Extract the (x, y) coordinate from the center of the cell holding the provided text.  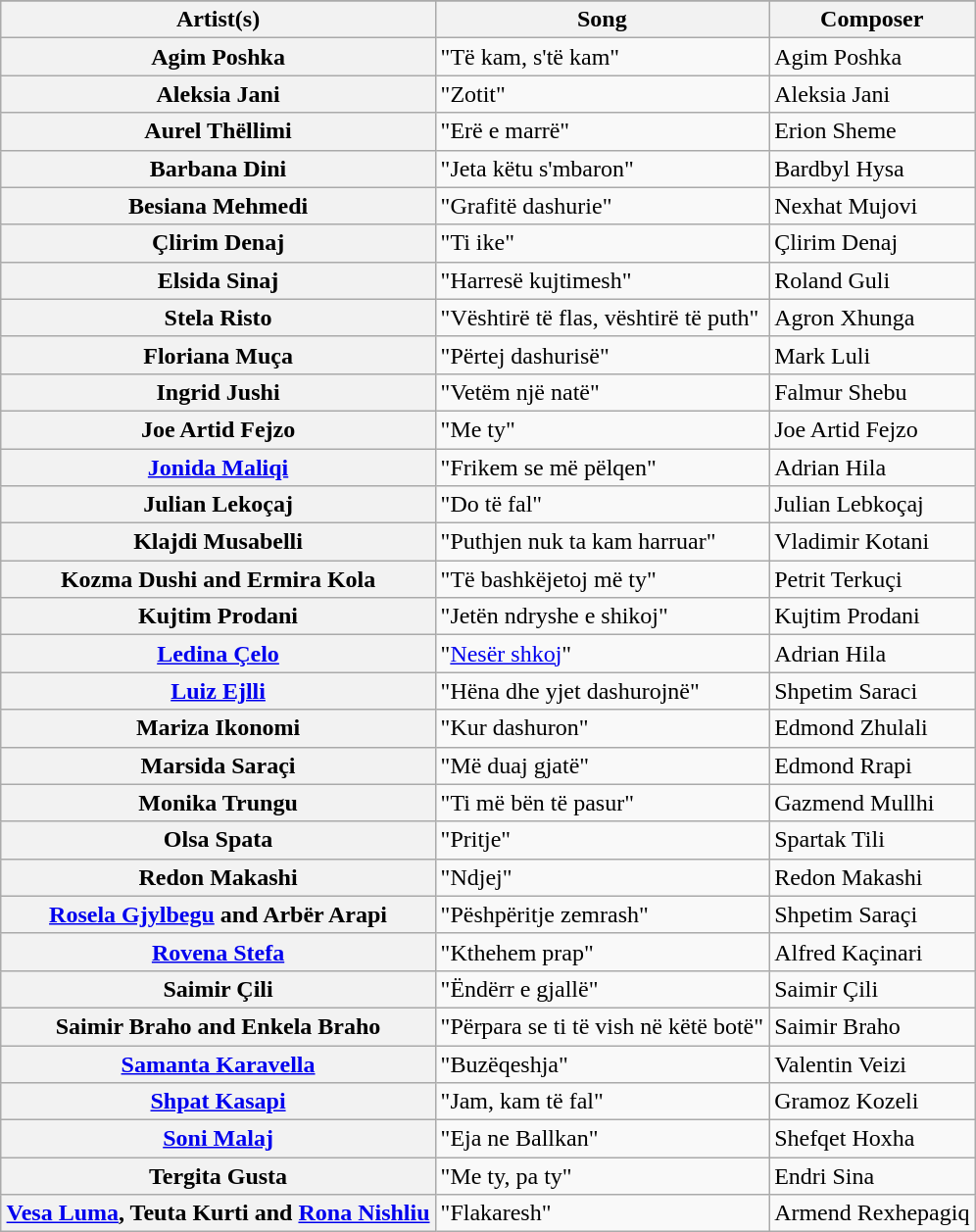
"Jetën ndryshe e shikoj" (602, 616)
"Hëna dhe yjet dashurojnë" (602, 691)
Mark Luli (872, 355)
Rovena Stefa (218, 952)
"Ti më bën të pasur" (602, 803)
Artist(s) (218, 20)
"Nesër shkoj" (602, 654)
"Më duaj gjatë" (602, 765)
"Pritje" (602, 840)
Tergita Gusta (218, 1176)
"Grafitë dashurie" (602, 206)
Shpetim Saraci (872, 691)
"Frikem se më pëlqen" (602, 468)
"Jam, kam të fal" (602, 1102)
"Eja ne Ballkan" (602, 1139)
Ledina Çelo (218, 654)
Spartak Tili (872, 840)
Bardbyl Hysa (872, 169)
Aurel Thëllimi (218, 131)
Shpetim Saraçi (872, 914)
"Vështirë të flas, vështirë të puth" (602, 318)
"Me ty" (602, 429)
"Ti ike" (602, 243)
Marsida Saraçi (218, 765)
"Harresë kujtimesh" (602, 280)
Shefqet Hoxha (872, 1139)
Alfred Kaçinari (872, 952)
"Zotit" (602, 94)
"Do të fal" (602, 505)
Erion Sheme (872, 131)
Agron Xhunga (872, 318)
"Ëndërr e gjallë" (602, 989)
Armend Rexhepagiq (872, 1213)
"Puthjen nuk ta kam harruar" (602, 542)
Saimir Braho and Enkela Braho (218, 1026)
"Kur dashuron" (602, 728)
Samanta Karavella (218, 1063)
Jonida Maliqi (218, 468)
Mariza Ikonomi (218, 728)
Barbana Dini (218, 169)
Rosela Gjylbegu and Arbër Arapi (218, 914)
Elsida Sinaj (218, 280)
Stela Risto (218, 318)
Soni Malaj (218, 1139)
Kozma Dushi and Ermira Kola (218, 579)
Olsa Spata (218, 840)
"Të kam, s'të kam" (602, 57)
"Erë e marrë" (602, 131)
Vladimir Kotani (872, 542)
Julian Lebkoçaj (872, 505)
Floriana Muça (218, 355)
Luiz Ejlli (218, 691)
"Përtej dashurisë" (602, 355)
Composer (872, 20)
Vesa Luma, Teuta Kurti and Rona Nishliu (218, 1213)
Klajdi Musabelli (218, 542)
Gramoz Kozeli (872, 1102)
Nexhat Mujovi (872, 206)
Julian Lekoçaj (218, 505)
Gazmend Mullhi (872, 803)
"Buzëqeshja" (602, 1063)
"Me ty, pa ty" (602, 1176)
Petrit Terkuçi (872, 579)
"Kthehem prap" (602, 952)
"Vetëm një natë" (602, 392)
"Jeta këtu s'mbaron" (602, 169)
Edmond Zhulali (872, 728)
Valentin Veizi (872, 1063)
"Ndjej" (602, 877)
Besiana Mehmedi (218, 206)
"Pëshpëritje zemrash" (602, 914)
Saimir Braho (872, 1026)
"Flakaresh" (602, 1213)
"Të bashkëjetoj më ty" (602, 579)
Endri Sina (872, 1176)
"Përpara se ti të vish në këtë botë" (602, 1026)
Falmur Shebu (872, 392)
Ingrid Jushi (218, 392)
Roland Guli (872, 280)
Monika Trungu (218, 803)
Song (602, 20)
Edmond Rrapi (872, 765)
Shpat Kasapi (218, 1102)
